Find where the given text appears and provide that cell's center as [X, Y] coordinate. 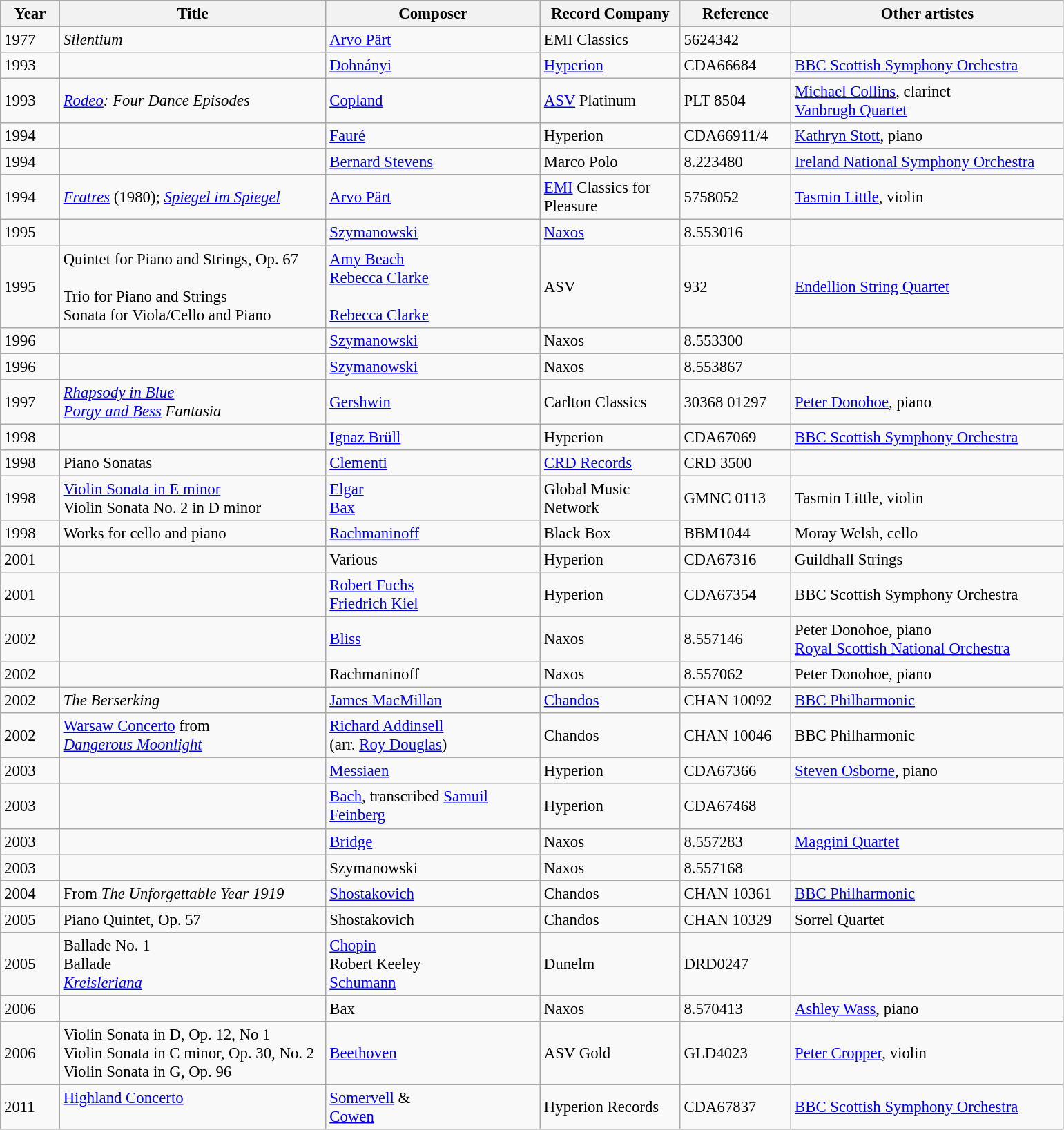
CDA67837 [736, 1107]
8.553867 [736, 367]
Kathryn Stott, piano [928, 136]
ASV Gold [610, 1053]
Dunelm [610, 964]
Marco Polo [610, 162]
DRD0247 [736, 964]
Ignaz Brüll [434, 437]
James MacMillan [434, 701]
Ashley Wass, piano [928, 1009]
5624342 [736, 40]
Record Company [610, 14]
Violin Sonata in D, Op. 12, No 1Violin Sonata in C minor, Op. 30, No. 2Violin Sonata in G, Op. 96 [193, 1053]
PLT 8504 [736, 101]
Black Box [610, 534]
Michael Collins, clarinetVanbrugh Quartet [928, 101]
2004 [30, 893]
Messiaen [434, 771]
Warsaw Concerto fromDangerous Moonlight [193, 736]
Sorrel Quartet [928, 919]
Bliss [434, 639]
Dohnányi [434, 66]
CHAN 10361 [736, 893]
Peter Donohoe, pianoRoyal Scottish National Orchestra [928, 639]
Bax [434, 1009]
Year [30, 14]
Moray Welsh, cello [928, 534]
Carlton Classics [610, 402]
CRD Records [610, 463]
8.553300 [736, 340]
Bach, transcribed Samuil Feinberg [434, 806]
Amy BeachRebecca ClarkeRebecca Clarke [434, 287]
GLD4023 [736, 1053]
BBM1044 [736, 534]
CHAN 10329 [736, 919]
Copland [434, 101]
Endellion String Quartet [928, 287]
1977 [30, 40]
Various [434, 559]
CDA67468 [736, 806]
Piano Sonatas [193, 463]
Bridge [434, 841]
Guildhall Strings [928, 559]
Maggini Quartet [928, 841]
Ireland National Symphony Orchestra [928, 162]
30368 01297 [736, 402]
EMI Classics [610, 40]
GMNC 0113 [736, 498]
CDA66684 [736, 66]
8.557146 [736, 639]
ChopinRobert KeeleySchumann [434, 964]
Bernard Stevens [434, 162]
Rodeo: Four Dance Episodes [193, 101]
CRD 3500 [736, 463]
The Berserking [193, 701]
Fratres (1980); Spiegel im Spiegel [193, 197]
5758052 [736, 197]
CDA67316 [736, 559]
Rhapsody in BluePorgy and Bess Fantasia [193, 402]
Highland Concerto [193, 1107]
ElgarBax [434, 498]
CDA67354 [736, 595]
Violin Sonata in E minorViolin Sonata No. 2 in D minor [193, 498]
CDA67069 [736, 437]
CHAN 10092 [736, 701]
CDA67366 [736, 771]
Quintet for Piano and Strings, Op. 67Trio for Piano and Strings Sonata for Viola/Cello and Piano [193, 287]
Robert FuchsFriedrich Kiel [434, 595]
8.223480 [736, 162]
Title [193, 14]
8.557283 [736, 841]
Richard Addinsell(arr. Roy Douglas) [434, 736]
Silentium [193, 40]
Global Music Network [610, 498]
1997 [30, 402]
Peter Cropper, violin [928, 1053]
CDA66911/4 [736, 136]
8.557168 [736, 868]
Beethoven [434, 1053]
Ballade No. 1BalladeKreisleriana [193, 964]
Hyperion Records [610, 1107]
EMI Classics for Pleasure [610, 197]
Steven Osborne, piano [928, 771]
Piano Quintet, Op. 57 [193, 919]
8.557062 [736, 674]
8.570413 [736, 1009]
Somervell &Cowen [434, 1107]
Composer [434, 14]
Clementi [434, 463]
ASV [610, 287]
Fauré [434, 136]
Other artistes [928, 14]
ASV Platinum [610, 101]
CHAN 10046 [736, 736]
Works for cello and piano [193, 534]
932 [736, 287]
Gershwin [434, 402]
Reference [736, 14]
2011 [30, 1107]
8.553016 [736, 233]
From The Unforgettable Year 1919 [193, 893]
